Return [X, Y] of the center of cell containing provided text 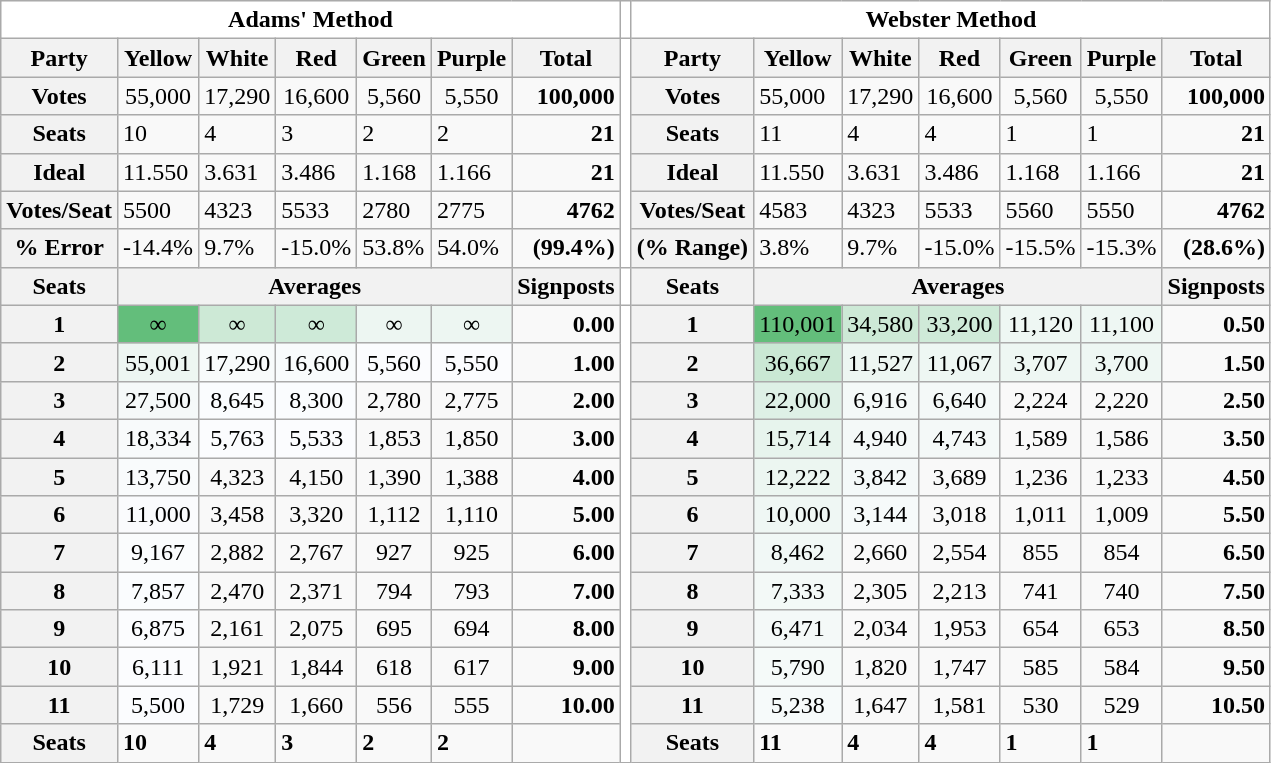
556 [394, 705]
2.00 [566, 400]
3.00 [566, 438]
4583 [798, 210]
9.00 [566, 667]
1,589 [1040, 438]
1,390 [394, 477]
(28.6%) [1216, 248]
Adams' Method [310, 20]
5,500 [158, 705]
5.50 [1216, 515]
2.50 [1216, 400]
5500 [158, 210]
3,144 [880, 515]
618 [394, 667]
10,000 [798, 515]
2,224 [1040, 400]
1,850 [471, 438]
1,110 [471, 515]
55,001 [158, 362]
1,586 [1122, 438]
6,111 [158, 667]
34,580 [880, 324]
5,790 [798, 667]
10.50 [1216, 705]
22,000 [798, 400]
2780 [394, 210]
584 [1122, 667]
1,388 [471, 477]
2,554 [960, 553]
33,200 [960, 324]
854 [1122, 553]
1,011 [1040, 515]
2,305 [880, 591]
740 [1122, 591]
794 [394, 591]
36,667 [798, 362]
6.50 [1216, 553]
1,844 [316, 667]
9.50 [1216, 667]
1,953 [960, 629]
793 [471, 591]
2,075 [316, 629]
5,533 [316, 438]
1,581 [960, 705]
(99.4%) [566, 248]
11,100 [1122, 324]
7,857 [158, 591]
694 [471, 629]
1,647 [880, 705]
(% Range) [692, 248]
7.50 [1216, 591]
2,775 [471, 400]
5550 [1122, 210]
% Error [60, 248]
1.00 [566, 362]
2775 [471, 210]
1,853 [394, 438]
1,233 [1122, 477]
6,640 [960, 400]
0.00 [566, 324]
530 [1040, 705]
6,471 [798, 629]
1,112 [394, 515]
110,001 [798, 324]
-14.4% [158, 248]
5560 [1040, 210]
4,940 [880, 438]
2,220 [1122, 400]
927 [394, 553]
5,763 [238, 438]
53.8% [394, 248]
4,323 [238, 477]
2,213 [960, 591]
27,500 [158, 400]
11,120 [1040, 324]
695 [394, 629]
4.00 [566, 477]
6,916 [880, 400]
4,150 [316, 477]
654 [1040, 629]
8.00 [566, 629]
2,470 [238, 591]
8.50 [1216, 629]
9,167 [158, 553]
54.0% [471, 248]
8,300 [316, 400]
3,018 [960, 515]
8,462 [798, 553]
585 [1040, 667]
653 [1122, 629]
617 [471, 667]
3,458 [238, 515]
1,747 [960, 667]
1,820 [880, 667]
555 [471, 705]
529 [1122, 705]
4,743 [960, 438]
1,921 [238, 667]
1,729 [238, 705]
15,714 [798, 438]
-15.5% [1040, 248]
11,527 [880, 362]
8,645 [238, 400]
18,334 [158, 438]
5.00 [566, 515]
2,882 [238, 553]
1.50 [1216, 362]
6.00 [566, 553]
7,333 [798, 591]
2,780 [394, 400]
2,161 [238, 629]
4.50 [1216, 477]
13,750 [158, 477]
1,009 [1122, 515]
3,842 [880, 477]
2,660 [880, 553]
3,320 [316, 515]
3,700 [1122, 362]
3,707 [1040, 362]
1,660 [316, 705]
10.00 [566, 705]
3.50 [1216, 438]
Webster Method [950, 20]
3,689 [960, 477]
2,034 [880, 629]
2,767 [316, 553]
1,236 [1040, 477]
2,371 [316, 591]
0.50 [1216, 324]
741 [1040, 591]
5,238 [798, 705]
11,000 [158, 515]
6,875 [158, 629]
925 [471, 553]
855 [1040, 553]
11,067 [960, 362]
3.8% [798, 248]
-15.3% [1122, 248]
12,222 [798, 477]
7.00 [566, 591]
